For the text-containing cell, return its midpoint in [X, Y] coordinate format. 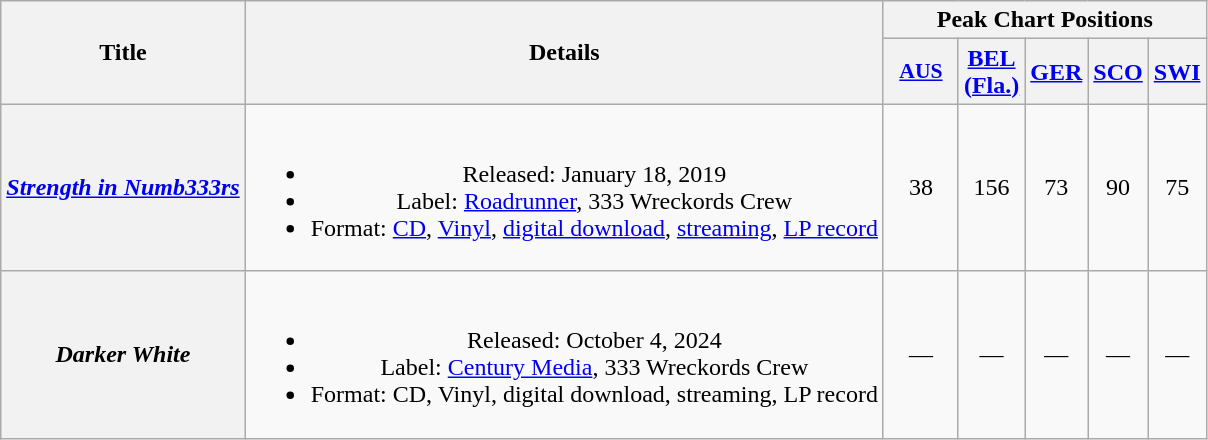
73 [1056, 188]
Released: October 4, 2024Label: Century Media, 333 Wreckords CrewFormat: CD, Vinyl, digital download, streaming, LP record [564, 354]
Released: January 18, 2019Label: Roadrunner, 333 Wreckords CrewFormat: CD, Vinyl, digital download, streaming, LP record [564, 188]
Peak Chart Positions [1044, 20]
BEL(Fla.) [991, 72]
GER [1056, 72]
Strength in Numb333rs [123, 188]
Darker White [123, 354]
75 [1177, 188]
SCO [1118, 72]
90 [1118, 188]
AUS [920, 72]
Details [564, 52]
SWI [1177, 72]
156 [991, 188]
Title [123, 52]
38 [920, 188]
